For the text-containing cell, return its midpoint in (x, y) coordinate format. 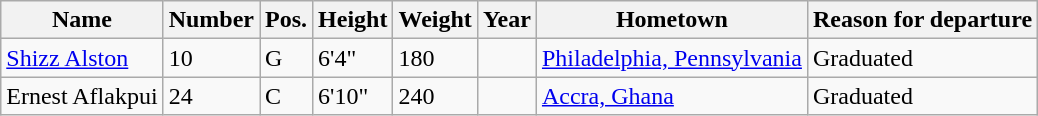
6'10" (353, 96)
Year (506, 20)
240 (435, 96)
Accra, Ghana (672, 96)
10 (211, 58)
C (286, 96)
Name (82, 20)
Ernest Aflakpui (82, 96)
Shizz Alston (82, 58)
6'4" (353, 58)
Weight (435, 20)
Hometown (672, 20)
180 (435, 58)
Height (353, 20)
Number (211, 20)
Reason for departure (922, 20)
24 (211, 96)
G (286, 58)
Pos. (286, 20)
Philadelphia, Pennsylvania (672, 58)
